Pinpoint the cell where the given text exists, returning its [X, Y] midpoint coordinate. 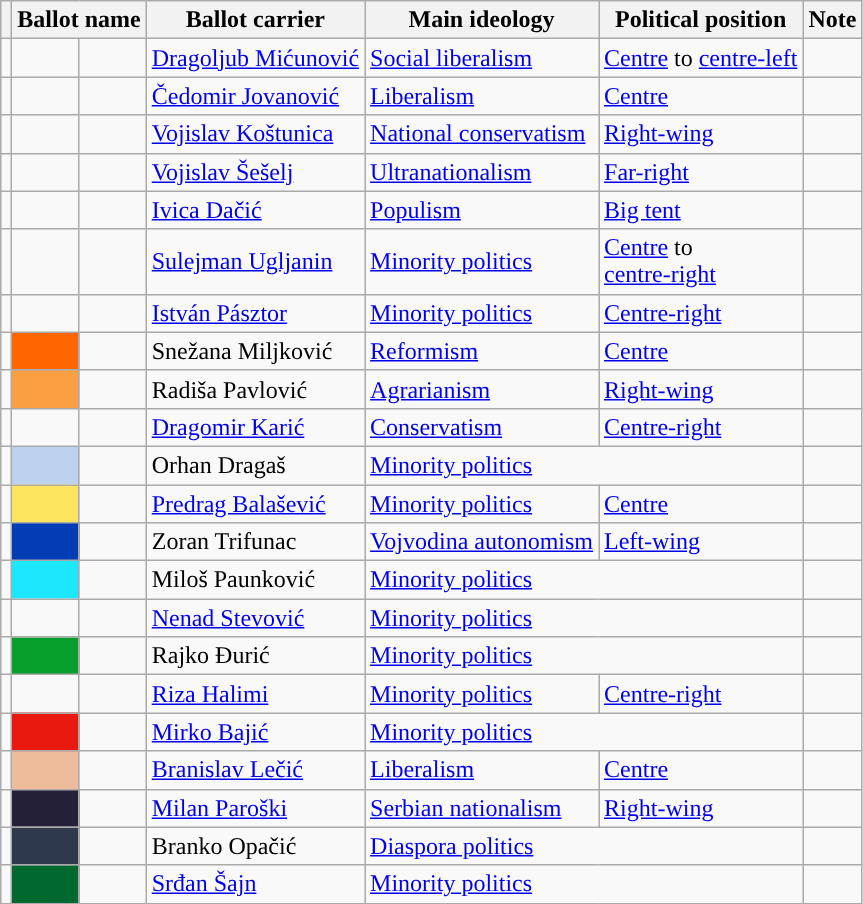
Branko Opačić [255, 846]
Political position [701, 20]
Conservatism [482, 427]
Srđan Šajn [255, 884]
Centre tocentre-right [701, 262]
Serbian nationalism [482, 808]
Vojislav Koštunica [255, 134]
National conservatism [482, 134]
Čedomir Jovanović [255, 96]
Social liberalism [482, 58]
Sulejman Ugljanin [255, 262]
Orhan Dragaš [255, 465]
Centre to centre-left [701, 58]
Ultranationalism [482, 172]
Radiša Pavlović [255, 389]
Dragomir Karić [255, 427]
Miloš Paunković [255, 580]
Populism [482, 210]
Vojislav Šešelj [255, 172]
Big tent [701, 210]
Diaspora politics [584, 846]
Note [832, 20]
Rajko Đurić [255, 656]
Zoran Trifunac [255, 542]
Reformism [482, 351]
Ballot name [79, 20]
Main ideology [482, 20]
Ballot carrier [255, 20]
Vojvodina autonomism [482, 542]
Nenad Stevović [255, 618]
Riza Halimi [255, 694]
Left-wing [701, 542]
Branislav Lečić [255, 770]
Dragoljub Mićunović [255, 58]
Far-right [701, 172]
Predrag Balašević [255, 503]
Agrarianism [482, 389]
István Pásztor [255, 313]
Snežana Miljković [255, 351]
Ivica Dačić [255, 210]
Mirko Bajić [255, 732]
Milan Paroški [255, 808]
